Search for the cell housing the specified text and yield its [X, Y] center coordinate. 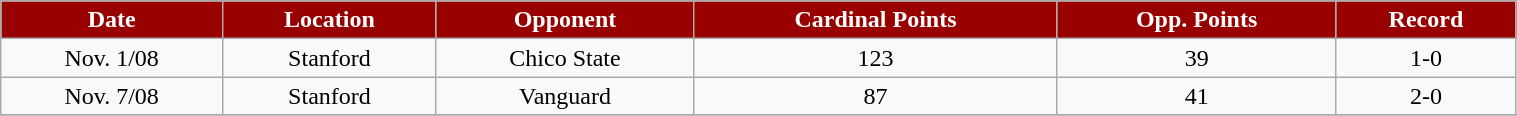
Record [1426, 20]
2-0 [1426, 96]
1-0 [1426, 58]
Location [330, 20]
Nov. 1/08 [112, 58]
Nov. 7/08 [112, 96]
Vanguard [564, 96]
39 [1196, 58]
Chico State [564, 58]
Date [112, 20]
41 [1196, 96]
Opponent [564, 20]
Opp. Points [1196, 20]
Cardinal Points [876, 20]
123 [876, 58]
87 [876, 96]
